Output the [x, y] coordinate of the center of the cell containing the given text.  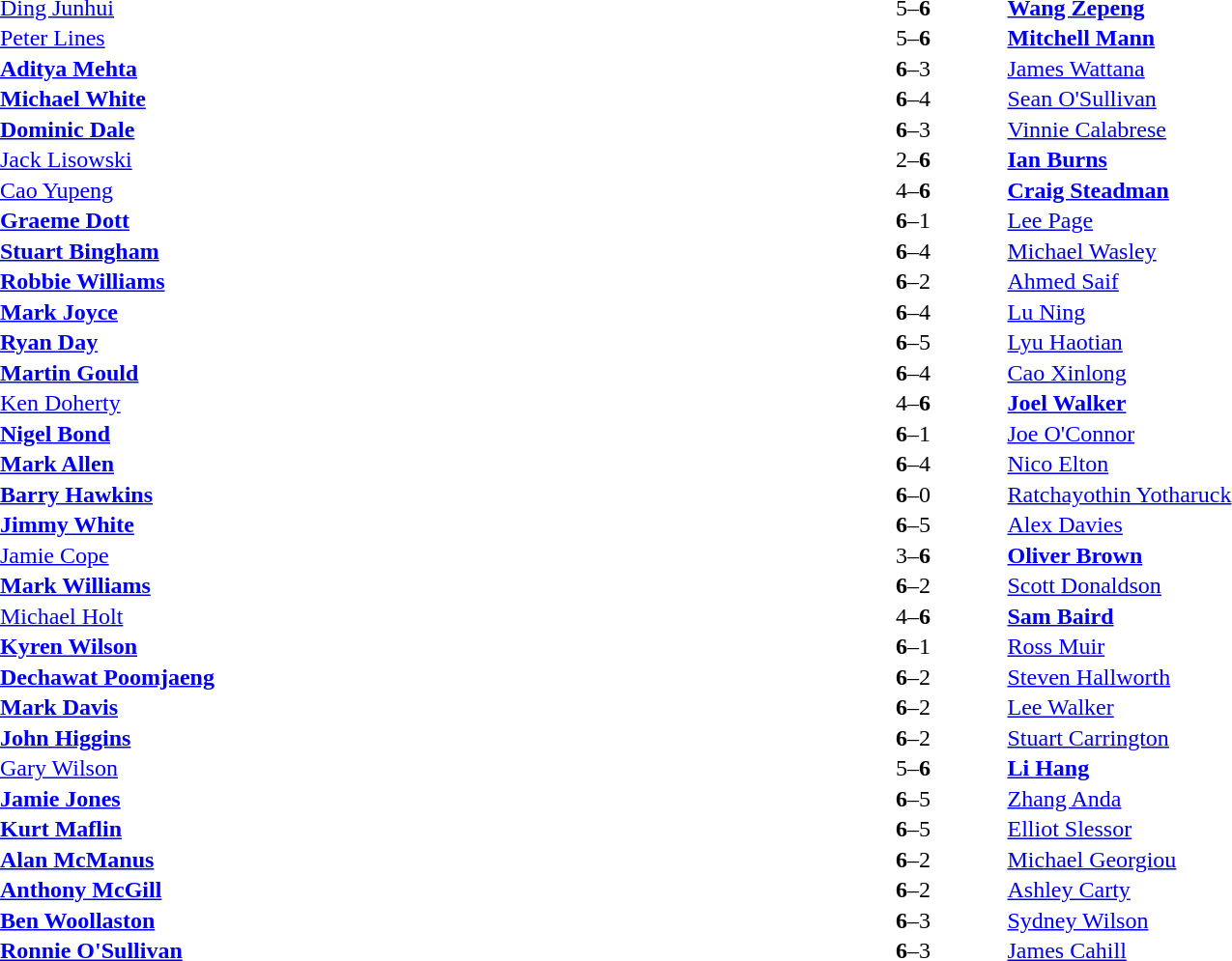
3–6 [912, 555]
2–6 [912, 159]
6–0 [912, 495]
